Output the [X, Y] coordinate of the center of the cell containing the given text.  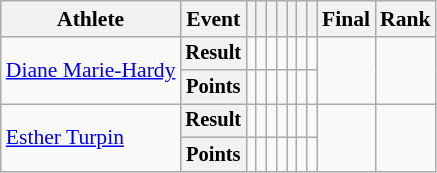
Final [346, 19]
Event [213, 19]
Esther Turpin [91, 138]
Athlete [91, 19]
Diane Marie-Hardy [91, 70]
Rank [406, 19]
